Capture the cell that displays the provided text and extract its (X, Y) central coordinate. 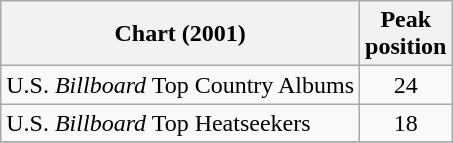
Peakposition (406, 34)
U.S. Billboard Top Country Albums (180, 85)
U.S. Billboard Top Heatseekers (180, 123)
24 (406, 85)
18 (406, 123)
Chart (2001) (180, 34)
